For the text-containing cell, return its midpoint in (x, y) coordinate format. 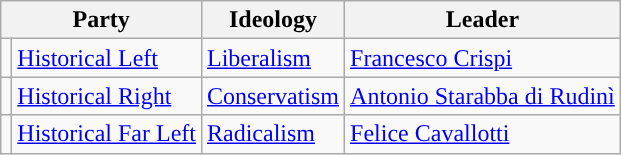
Historical Far Left (107, 134)
Felice Cavallotti (483, 134)
Francesco Crispi (483, 58)
Liberalism (272, 58)
Leader (483, 20)
Radicalism (272, 134)
Historical Left (107, 58)
Antonio Starabba di Rudinì (483, 96)
Ideology (272, 20)
Historical Right (107, 96)
Conservatism (272, 96)
Party (102, 20)
